Scan for the cell matching the given text and deliver its [X, Y] coordinate at center. 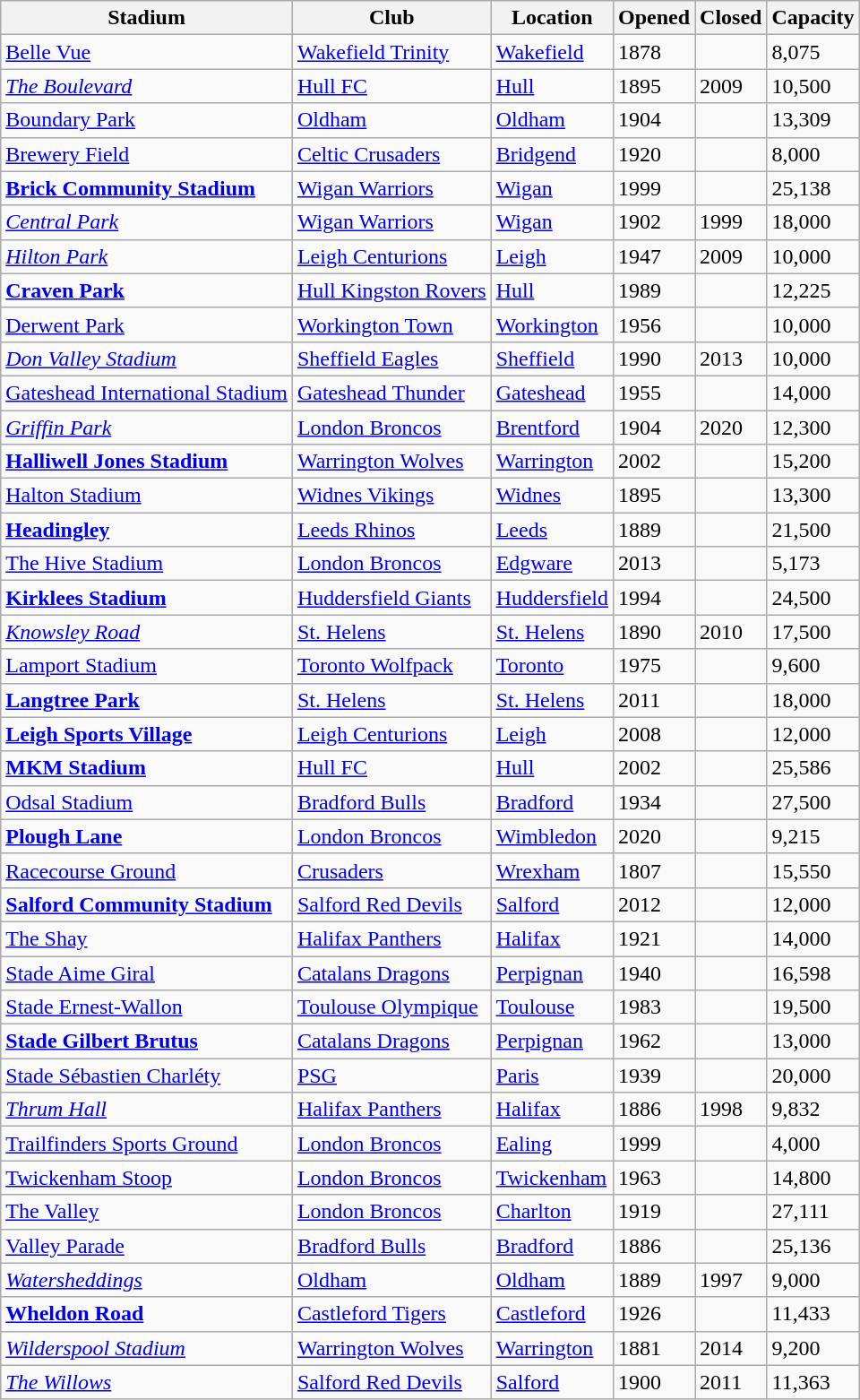
Halton Stadium [147, 496]
Paris [552, 1076]
1890 [654, 632]
8,000 [813, 154]
25,138 [813, 188]
12,300 [813, 428]
16,598 [813, 972]
The Shay [147, 938]
9,200 [813, 1348]
1990 [654, 359]
Plough Lane [147, 836]
2010 [731, 632]
1956 [654, 324]
Stade Ernest-Wallon [147, 1007]
Hull Kingston Rovers [391, 290]
1900 [654, 1382]
Griffin Park [147, 428]
9,215 [813, 836]
Location [552, 18]
Derwent Park [147, 324]
14,800 [813, 1178]
21,500 [813, 530]
The Hive Stadium [147, 564]
1983 [654, 1007]
Brewery Field [147, 154]
1989 [654, 290]
2014 [731, 1348]
12,225 [813, 290]
1934 [654, 802]
1807 [654, 870]
Toulouse [552, 1007]
Toronto [552, 666]
The Willows [147, 1382]
1919 [654, 1212]
Leeds Rhinos [391, 530]
Workington Town [391, 324]
Huddersfield Giants [391, 598]
Gateshead Thunder [391, 393]
11,363 [813, 1382]
25,136 [813, 1246]
Club [391, 18]
1962 [654, 1041]
Workington [552, 324]
Twickenham Stoop [147, 1178]
Stadium [147, 18]
Wimbledon [552, 836]
2008 [654, 734]
1939 [654, 1076]
The Boulevard [147, 86]
Celtic Crusaders [391, 154]
Boundary Park [147, 120]
Watersheddings [147, 1280]
Closed [731, 18]
1902 [654, 222]
Craven Park [147, 290]
Valley Parade [147, 1246]
Capacity [813, 18]
Don Valley Stadium [147, 359]
Bridgend [552, 154]
1878 [654, 52]
Belle Vue [147, 52]
Odsal Stadium [147, 802]
24,500 [813, 598]
Brick Community Stadium [147, 188]
Langtree Park [147, 700]
Sheffield Eagles [391, 359]
1947 [654, 256]
1881 [654, 1348]
Wheldon Road [147, 1314]
Kirklees Stadium [147, 598]
1975 [654, 666]
1955 [654, 393]
27,500 [813, 802]
Knowsley Road [147, 632]
Wakefield Trinity [391, 52]
1994 [654, 598]
5,173 [813, 564]
Central Park [147, 222]
Crusaders [391, 870]
Wilderspool Stadium [147, 1348]
25,586 [813, 768]
27,111 [813, 1212]
Stade Aime Giral [147, 972]
Widnes Vikings [391, 496]
9,832 [813, 1110]
Leigh Sports Village [147, 734]
1963 [654, 1178]
1998 [731, 1110]
Wrexham [552, 870]
Widnes [552, 496]
10,500 [813, 86]
1997 [731, 1280]
Salford Community Stadium [147, 904]
Toulouse Olympique [391, 1007]
1921 [654, 938]
The Valley [147, 1212]
Opened [654, 18]
1920 [654, 154]
20,000 [813, 1076]
Gateshead International Stadium [147, 393]
13,309 [813, 120]
Huddersfield [552, 598]
Stade Gilbert Brutus [147, 1041]
11,433 [813, 1314]
Edgware [552, 564]
Toronto Wolfpack [391, 666]
4,000 [813, 1144]
Sheffield [552, 359]
Ealing [552, 1144]
17,500 [813, 632]
9,000 [813, 1280]
Halliwell Jones Stadium [147, 462]
Hilton Park [147, 256]
MKM Stadium [147, 768]
Castleford Tigers [391, 1314]
15,200 [813, 462]
1926 [654, 1314]
9,600 [813, 666]
Trailfinders Sports Ground [147, 1144]
Stade Sébastien Charléty [147, 1076]
Headingley [147, 530]
8,075 [813, 52]
13,000 [813, 1041]
Twickenham [552, 1178]
Leeds [552, 530]
Lamport Stadium [147, 666]
19,500 [813, 1007]
13,300 [813, 496]
Charlton [552, 1212]
Castleford [552, 1314]
15,550 [813, 870]
Racecourse Ground [147, 870]
2012 [654, 904]
Wakefield [552, 52]
Brentford [552, 428]
Gateshead [552, 393]
1940 [654, 972]
Thrum Hall [147, 1110]
PSG [391, 1076]
